Scan for the cell matching the given text and deliver its [X, Y] coordinate at center. 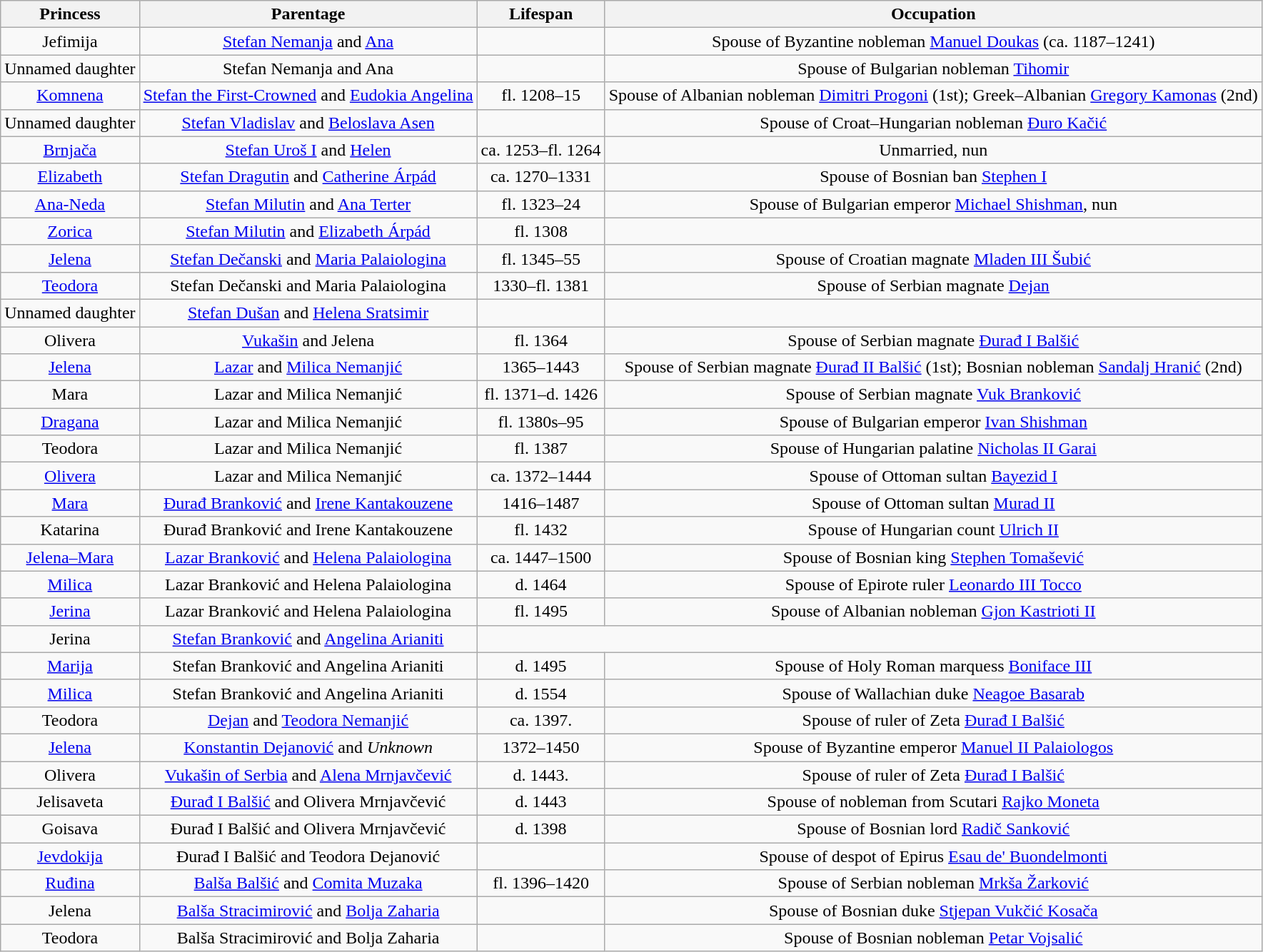
Spouse of Bosnian duke Stjepan Vukčić Kosača [933, 911]
Ana-Neda [70, 204]
fl. 1345–55 [541, 258]
Spouse of Croat–Hungarian nobleman Đuro Kačić [933, 123]
Occupation [933, 14]
1372–1450 [541, 747]
Spouse of Albanian nobleman Dimitri Progoni (1st); Greek–Albanian Gregory Kamonas (2nd) [933, 96]
Ruđina [70, 883]
Spouse of Wallachian duke Neagoe Basarab [933, 693]
fl. 1380s–95 [541, 422]
Stefan Dušan and Helena Sratsimir [308, 313]
Stefan Dragutin and Catherine Árpád [308, 177]
1416–1487 [541, 503]
ca. 1270–1331 [541, 177]
Spouse of Croatian magnate Mladen III Šubić [933, 258]
Spouse of Serbian magnate Đurađ II Balšić (1st); Bosnian nobleman Sandalj Hranić (2nd) [933, 368]
d. 1464 [541, 584]
Balša Balšić and Comita Muzaka [308, 883]
Spouse of Serbian magnate Dejan [933, 285]
Spouse of Bosnian nobleman Petar Vojsalić [933, 938]
Marija [70, 666]
d. 1443 [541, 802]
d. 1443. [541, 774]
d. 1495 [541, 666]
Jelena–Mara [70, 557]
Zorica [70, 231]
fl. 1323–24 [541, 204]
fl. 1432 [541, 530]
Spouse of nobleman from Scutari Rajko Moneta [933, 802]
Dejan and Teodora Nemanjić [308, 720]
Spouse of Ottoman sultan Bayezid I [933, 476]
Spouse of Bosnian lord Radič Sanković [933, 829]
Spouse of Bulgarian emperor Michael Shishman, nun [933, 204]
Spouse of Serbian nobleman Mrkša Žarković [933, 883]
Spouse of Bulgarian nobleman Tihomir [933, 69]
Spouse of Hungarian palatine Nicholas II Garai [933, 449]
Spouse of Albanian nobleman Gjon Kastrioti II [933, 612]
Konstantin Dejanović and Unknown [308, 747]
fl. 1387 [541, 449]
Komnena [70, 96]
Stefan Vladislav and Beloslava Asen [308, 123]
d. 1554 [541, 693]
Đurađ I Balšić and Teodora Dejanović [308, 856]
Stefan Milutin and Ana Terter [308, 204]
Spouse of Bulgarian emperor Ivan Shishman [933, 422]
Unmarried, nun [933, 150]
Spouse of Ottoman sultan Murad II [933, 503]
Spouse of Bosnian king Stephen Tomašević [933, 557]
Stefan the First-Crowned and Eudokia Angelina [308, 96]
Parentage [308, 14]
Katarina [70, 530]
Spouse of Hungarian count Ulrich II [933, 530]
Lifespan [541, 14]
Brnjača [70, 150]
Spouse of Bosnian ban Stephen I [933, 177]
Spouse of Epirote ruler Leonardo III Tocco [933, 584]
Spouse of despot of Epirus Esau de' Buondelmonti [933, 856]
Jevdokija [70, 856]
d. 1398 [541, 829]
ca. 1372–1444 [541, 476]
Spouse of Byzantine emperor Manuel II Palaiologos [933, 747]
1330–fl. 1381 [541, 285]
Vukašin and Jelena [308, 340]
Stefan Uroš I and Helen [308, 150]
Spouse of Holy Roman marquess Boniface III [933, 666]
fl. 1495 [541, 612]
Goisava [70, 829]
fl. 1364 [541, 340]
1365–1443 [541, 368]
Elizabeth [70, 177]
ca. 1397. [541, 720]
Vukašin of Serbia and Alena Mrnjavčević [308, 774]
Princess [70, 14]
fl. 1396–1420 [541, 883]
fl. 1371–d. 1426 [541, 395]
ca. 1253–fl. 1264 [541, 150]
fl. 1208–15 [541, 96]
ca. 1447–1500 [541, 557]
Jefimija [70, 41]
Stefan Milutin and Elizabeth Árpád [308, 231]
fl. 1308 [541, 231]
Spouse of Byzantine nobleman Manuel Doukas (ca. 1187–1241) [933, 41]
Spouse of Serbian magnate Đurađ I Balšić [933, 340]
Jelisaveta [70, 802]
Spouse of Serbian magnate Vuk Branković [933, 395]
Dragana [70, 422]
